Locate the cell with the specified text and output its [x, y] center coordinate. 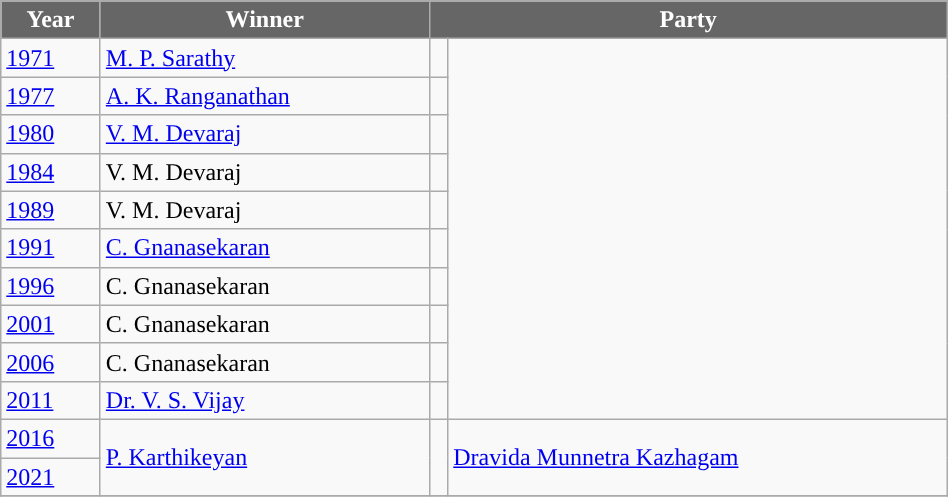
1980 [51, 134]
1984 [51, 172]
2011 [51, 400]
Year [51, 20]
2021 [51, 477]
1971 [51, 58]
2001 [51, 324]
1977 [51, 96]
2006 [51, 362]
Dr. V. S. Vijay [264, 400]
2016 [51, 438]
1996 [51, 286]
Party [688, 20]
1991 [51, 248]
P. Karthikeyan [264, 457]
Winner [264, 20]
1989 [51, 210]
A. K. Ranganathan [264, 96]
M. P. Sarathy [264, 58]
Dravida Munnetra Kazhagam [698, 457]
